Detect which cell encompasses the target text, then output its (x, y) center coordinate. 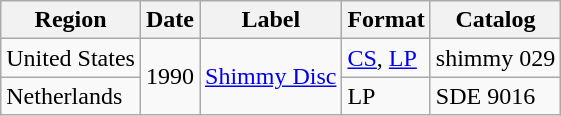
Netherlands (71, 96)
Label (271, 20)
Format (386, 20)
Catalog (495, 20)
Shimmy Disc (271, 77)
Region (71, 20)
LP (386, 96)
CS, LP (386, 58)
1990 (170, 77)
United States (71, 58)
shimmy 029 (495, 58)
Date (170, 20)
SDE 9016 (495, 96)
